Return [x, y] of the center of cell containing provided text 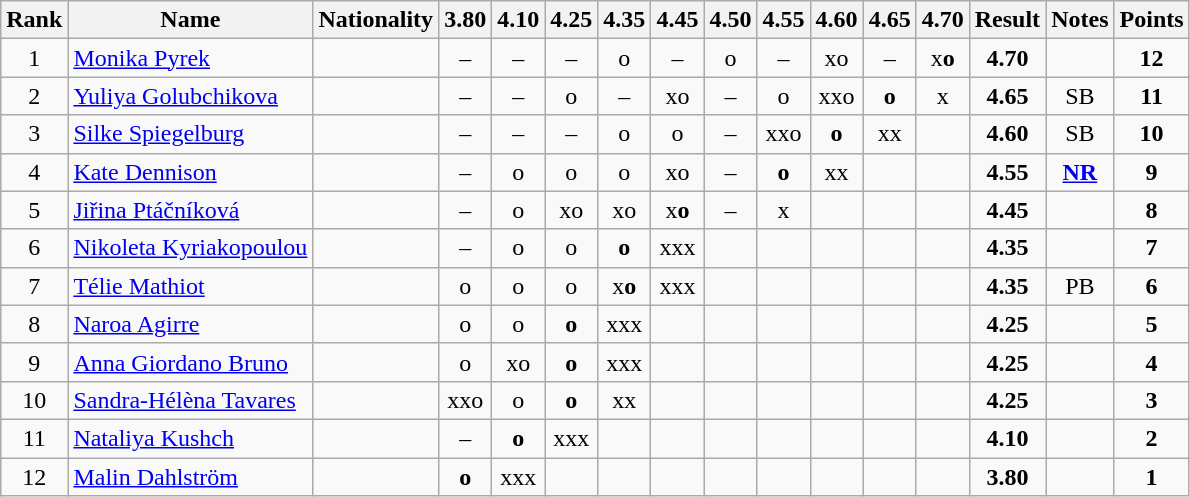
Malin Dahlström [190, 477]
Rank [34, 20]
Monika Pyrek [190, 58]
Nationality [376, 20]
Sandra-Hélèna Tavares [190, 400]
Anna Giordano Bruno [190, 362]
4.50 [730, 20]
Nikoleta Kyriakopoulou [190, 248]
Yuliya Golubchikova [190, 96]
NR [1080, 172]
Naroa Agirre [190, 324]
Silke Spiegelburg [190, 134]
Nataliya Kushch [190, 438]
Points [1152, 20]
Jiřina Ptáčníková [190, 210]
PB [1080, 286]
Kate Dennison [190, 172]
Name [190, 20]
Télie Mathiot [190, 286]
Result [1007, 20]
Notes [1080, 20]
